Return [X, Y] of the center of cell containing provided text 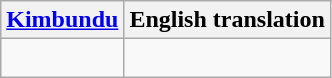
English translation [227, 20]
Kimbundu [62, 20]
